Identify which cell holds the provided text, then report its [x, y] central coordinate. 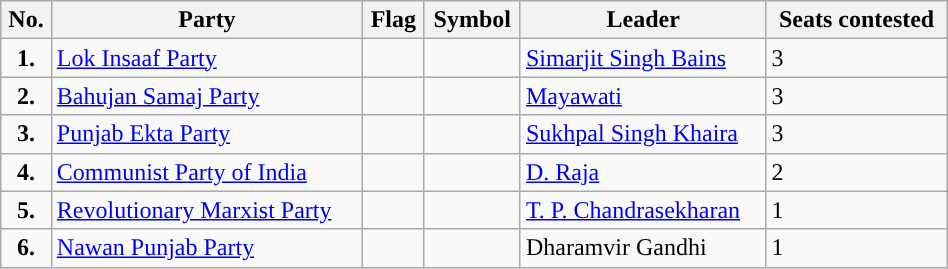
4. [26, 172]
Nawan Punjab Party [206, 248]
Sukhpal Singh Khaira [642, 134]
Communist Party of India [206, 172]
Revolutionary Marxist Party [206, 210]
Dharamvir Gandhi [642, 248]
Seats contested [856, 20]
No. [26, 20]
Flag [394, 20]
2. [26, 96]
1. [26, 58]
5. [26, 210]
Simarjit Singh Bains [642, 58]
D. Raja [642, 172]
3. [26, 134]
6. [26, 248]
Party [206, 20]
Mayawati [642, 96]
2 [856, 172]
Bahujan Samaj Party [206, 96]
T. P. Chandrasekharan [642, 210]
Leader [642, 20]
Symbol [472, 20]
Punjab Ekta Party [206, 134]
Lok Insaaf Party [206, 58]
